Locate the cell with the specified text and output its [X, Y] center coordinate. 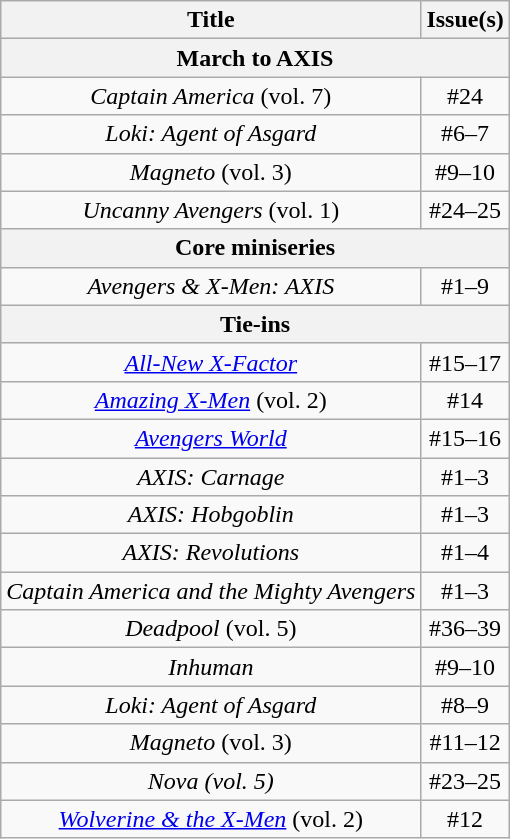
Wolverine & the X-Men (vol. 2) [211, 819]
Issue(s) [465, 20]
AXIS: Revolutions [211, 553]
Avengers & X-Men: AXIS [211, 286]
#36–39 [465, 629]
Captain America (vol. 7) [211, 96]
#24–25 [465, 210]
March to AXIS [256, 58]
#6–7 [465, 134]
AXIS: Hobgoblin [211, 515]
#12 [465, 819]
Nova (vol. 5) [211, 781]
Amazing X-Men (vol. 2) [211, 400]
#15–17 [465, 362]
Tie-ins [256, 324]
#1–4 [465, 553]
#11–12 [465, 743]
#8–9 [465, 705]
Title [211, 20]
All-New X-Factor [211, 362]
Deadpool (vol. 5) [211, 629]
Core miniseries [256, 248]
#15–16 [465, 438]
Avengers World [211, 438]
#1–9 [465, 286]
#14 [465, 400]
Uncanny Avengers (vol. 1) [211, 210]
Captain America and the Mighty Avengers [211, 591]
#24 [465, 96]
AXIS: Carnage [211, 477]
#23–25 [465, 781]
Inhuman [211, 667]
